Locate the cell with the specified text and output its [X, Y] center coordinate. 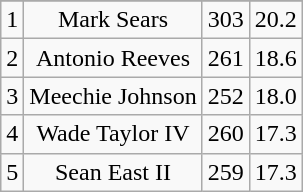
4 [12, 134]
18.6 [276, 58]
Sean East II [113, 172]
Wade Taylor IV [113, 134]
252 [226, 96]
261 [226, 58]
18.0 [276, 96]
2 [12, 58]
Meechie Johnson [113, 96]
5 [12, 172]
260 [226, 134]
Mark Sears [113, 20]
Antonio Reeves [113, 58]
20.2 [276, 20]
3 [12, 96]
303 [226, 20]
259 [226, 172]
1 [12, 20]
